For the text-containing cell, return its midpoint in (x, y) coordinate format. 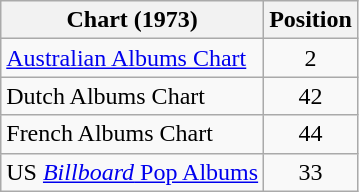
33 (311, 172)
Australian Albums Chart (132, 58)
Dutch Albums Chart (132, 96)
French Albums Chart (132, 134)
Position (311, 20)
42 (311, 96)
44 (311, 134)
US Billboard Pop Albums (132, 172)
Chart (1973) (132, 20)
2 (311, 58)
